Return the [x, y] coordinate for the center point of the cell that contains the specified text.  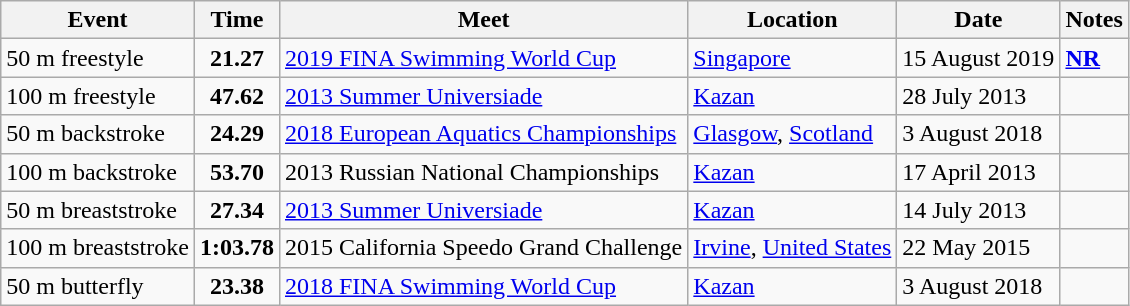
23.38 [236, 286]
2018 FINA Swimming World Cup [483, 286]
100 m freestyle [98, 96]
2013 Russian National Championships [483, 172]
100 m breaststroke [98, 248]
50 m breaststroke [98, 210]
53.70 [236, 172]
27.34 [236, 210]
1:03.78 [236, 248]
Date [978, 20]
22 May 2015 [978, 248]
50 m butterfly [98, 286]
2018 European Aquatics Championships [483, 134]
Notes [1094, 20]
15 August 2019 [978, 58]
Irvine, United States [792, 248]
17 April 2013 [978, 172]
24.29 [236, 134]
Location [792, 20]
Meet [483, 20]
47.62 [236, 96]
Singapore [792, 58]
2019 FINA Swimming World Cup [483, 58]
50 m freestyle [98, 58]
28 July 2013 [978, 96]
2015 California Speedo Grand Challenge [483, 248]
100 m backstroke [98, 172]
Event [98, 20]
NR [1094, 58]
21.27 [236, 58]
Time [236, 20]
Glasgow, Scotland [792, 134]
14 July 2013 [978, 210]
50 m backstroke [98, 134]
